Output the [X, Y] coordinate of the center of the cell containing the given text.  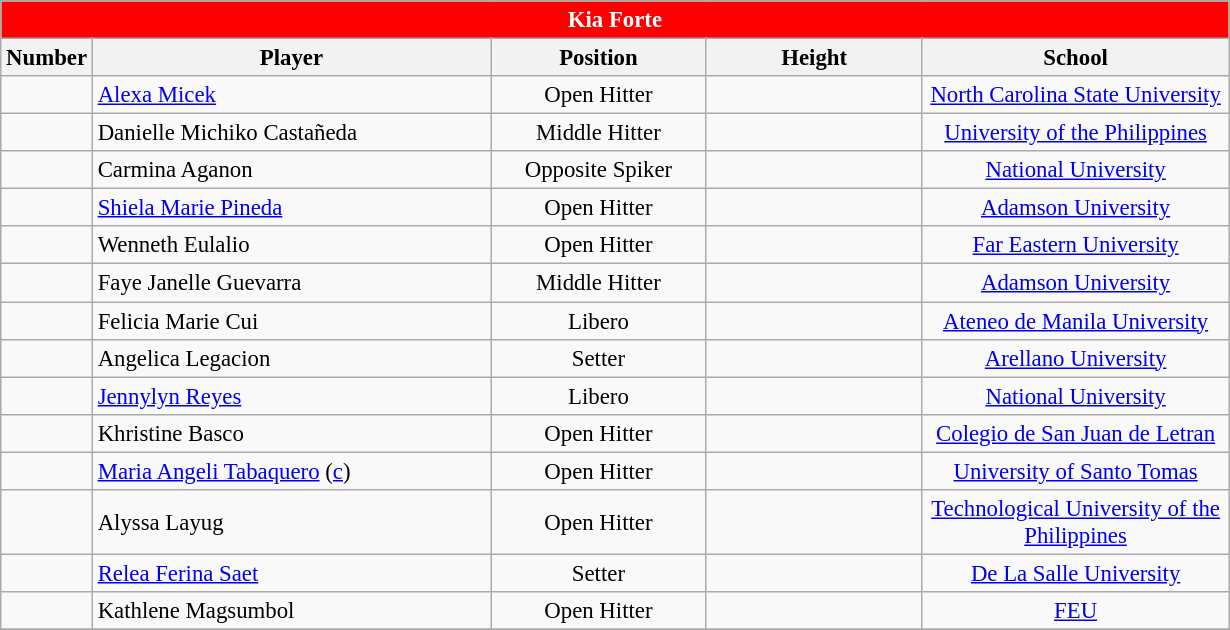
Alyssa Layug [291, 522]
Maria Angeli Tabaquero (c) [291, 471]
Position [599, 58]
Alexa Micek [291, 95]
University of the Philippines [1076, 133]
Arellano University [1076, 358]
Carmina Aganon [291, 170]
Wenneth Eulalio [291, 245]
Far Eastern University [1076, 245]
Faye Janelle Guevarra [291, 283]
Felicia Marie Cui [291, 321]
Colegio de San Juan de Letran [1076, 433]
Kathlene Magsumbol [291, 611]
Opposite Spiker [599, 170]
Technological University of the Philippines [1076, 522]
University of Santo Tomas [1076, 471]
Shiela Marie Pineda [291, 208]
Height [814, 58]
Relea Ferina Saet [291, 573]
Danielle Michiko Castañeda [291, 133]
Khristine Basco [291, 433]
De La Salle University [1076, 573]
FEU [1076, 611]
Angelica Legacion [291, 358]
Player [291, 58]
Number [47, 58]
School [1076, 58]
Jennylyn Reyes [291, 396]
Kia Forte [615, 20]
Ateneo de Manila University [1076, 321]
North Carolina State University [1076, 95]
